From the cell containing the given text, extract its center point as [X, Y] coordinate. 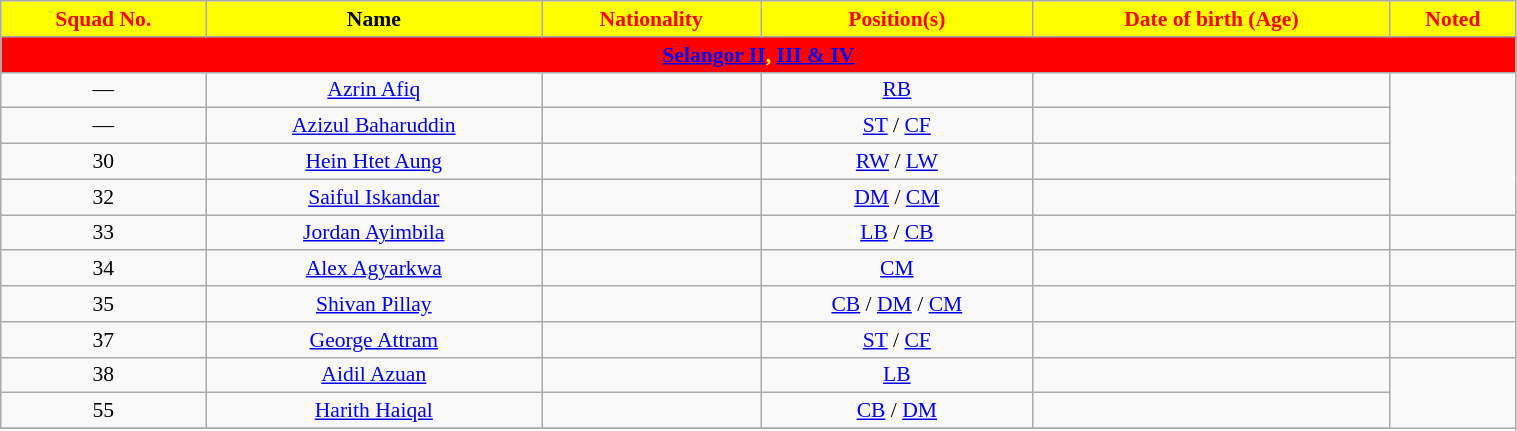
Squad No. [104, 19]
Hein Htet Aung [374, 162]
Nationality [652, 19]
Shivan Pillay [374, 304]
Position(s) [897, 19]
Noted [1453, 19]
RW / LW [897, 162]
Name [374, 19]
CB / DM [897, 411]
33 [104, 233]
55 [104, 411]
Azrin Afiq [374, 90]
30 [104, 162]
LB / CB [897, 233]
Saiful Iskandar [374, 197]
32 [104, 197]
George Attram [374, 340]
Alex Agyarkwa [374, 269]
DM / CM [897, 197]
Harith Haiqal [374, 411]
Jordan Ayimbila [374, 233]
RB [897, 90]
35 [104, 304]
Date of birth (Age) [1212, 19]
Aidil Azuan [374, 375]
37 [104, 340]
CM [897, 269]
34 [104, 269]
LB [897, 375]
CB / DM / CM [897, 304]
Azizul Baharuddin [374, 126]
Selangor II, III & IV [758, 55]
38 [104, 375]
